Search for the cell housing the specified text and yield its (x, y) center coordinate. 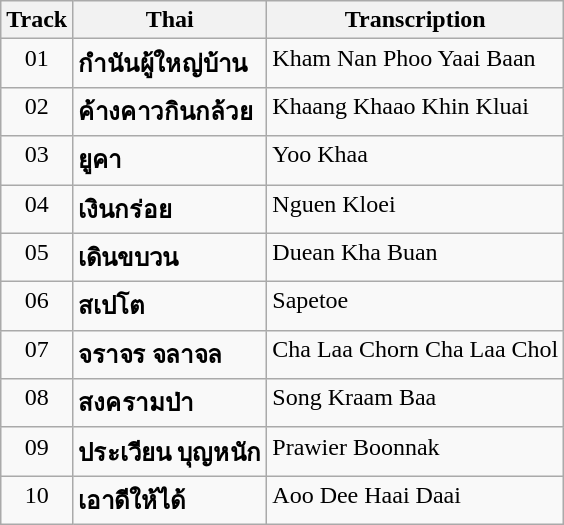
10 (37, 500)
Prawier Boonnak (416, 452)
09 (37, 452)
Nguen Kloei (416, 208)
Kham Nan Phoo Yaai Baan (416, 64)
จราจร จลาจล (170, 354)
กำนันผู้ใหญ่บ้าน (170, 64)
Cha Laa Chorn Cha Laa Chol (416, 354)
05 (37, 258)
Transcription (416, 20)
06 (37, 306)
07 (37, 354)
04 (37, 208)
เดินขบวน (170, 258)
Song Kraam Baa (416, 404)
Track (37, 20)
Khaang Khaao Khin Kluai (416, 112)
08 (37, 404)
สงครามป่า (170, 404)
01 (37, 64)
ค้างคาวกินกล้วย (170, 112)
สเปโต (170, 306)
Aoo Dee Haai Daai (416, 500)
03 (37, 160)
เอาดีให้ได้ (170, 500)
เงินกร่อย (170, 208)
Yoo Khaa (416, 160)
Duean Kha Buan (416, 258)
ยูคา (170, 160)
02 (37, 112)
Thai (170, 20)
Sapetoe (416, 306)
ประเวียน บุญหนัก (170, 452)
